Detect which cell encompasses the target text, then output its [X, Y] center coordinate. 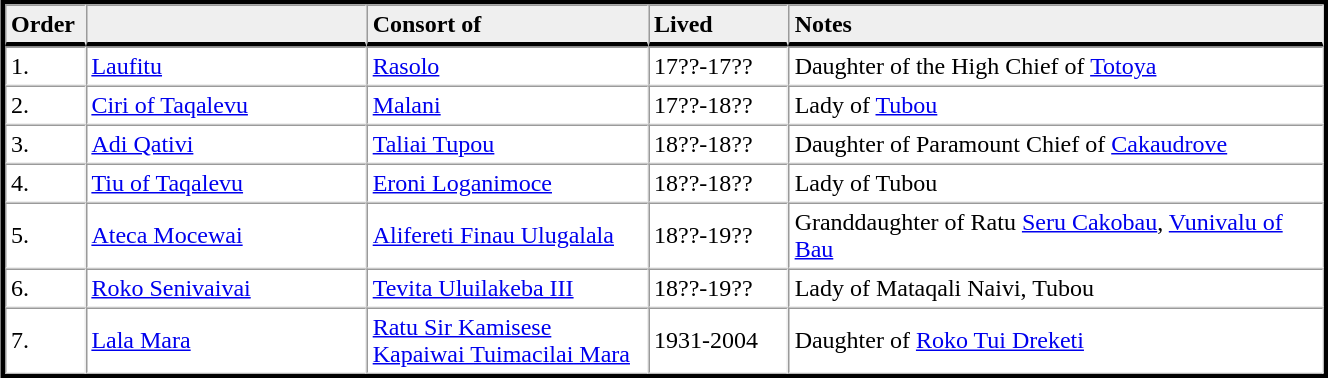
Laufitu [226, 66]
Rasolo [508, 66]
Lived [718, 25]
1. [45, 66]
Consort of [508, 25]
Roko Senivaivai [226, 288]
Daughter of Roko Tui Dreketi [1056, 341]
Eroni Loganimoce [508, 184]
4. [45, 184]
Taliai Tupou [508, 144]
Ratu Sir Kamisese Kapaiwai Tuimacilai Mara [508, 341]
Lady of Mataqali Naivi, Tubou [1056, 288]
3. [45, 144]
Ateca Mocewai [226, 235]
17??-17?? [718, 66]
1931-2004 [718, 341]
17??-18?? [718, 106]
Adi Qativi [226, 144]
Ciri of Taqalevu [226, 106]
Alifereti Finau Ulugalala [508, 235]
6. [45, 288]
Tevita Uluilakeba III [508, 288]
2. [45, 106]
Daughter of Paramount Chief of Cakaudrove [1056, 144]
5. [45, 235]
Lala Mara [226, 341]
Order [45, 25]
7. [45, 341]
Tiu of Taqalevu [226, 184]
Daughter of the High Chief of Totoya [1056, 66]
Granddaughter of Ratu Seru Cakobau, Vunivalu of Bau [1056, 235]
Malani [508, 106]
Notes [1056, 25]
